Identify which cell holds the provided text, then report its (x, y) central coordinate. 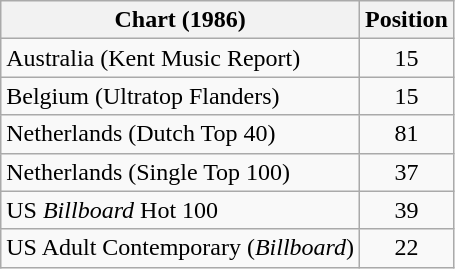
Netherlands (Dutch Top 40) (180, 134)
Chart (1986) (180, 20)
Position (407, 20)
US Billboard Hot 100 (180, 210)
37 (407, 172)
Belgium (Ultratop Flanders) (180, 96)
Netherlands (Single Top 100) (180, 172)
US Adult Contemporary (Billboard) (180, 248)
22 (407, 248)
Australia (Kent Music Report) (180, 58)
39 (407, 210)
81 (407, 134)
